Output the [X, Y] coordinate of the center of the cell containing the given text.  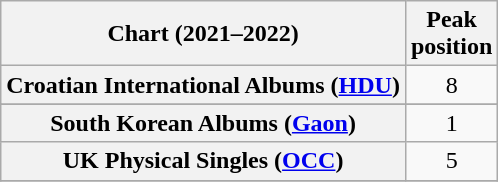
Croatian International Albums (HDU) [204, 85]
1 [451, 123]
UK Physical Singles (OCC) [204, 161]
South Korean Albums (Gaon) [204, 123]
Chart (2021–2022) [204, 34]
8 [451, 85]
Peakposition [451, 34]
5 [451, 161]
